Find where the given text appears and provide that cell's center as [X, Y] coordinate. 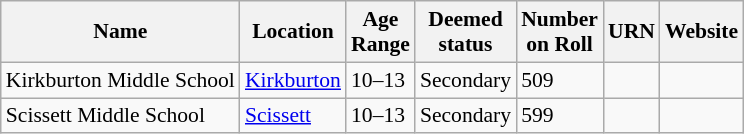
Kirkburton Middle School [120, 80]
Location [293, 32]
URN [632, 32]
Kirkburton [293, 80]
599 [560, 116]
Scissett Middle School [120, 116]
AgeRange [380, 32]
509 [560, 80]
Scissett [293, 116]
Website [702, 32]
Name [120, 32]
Numberon Roll [560, 32]
Deemedstatus [466, 32]
